Search for the cell housing the specified text and yield its [x, y] center coordinate. 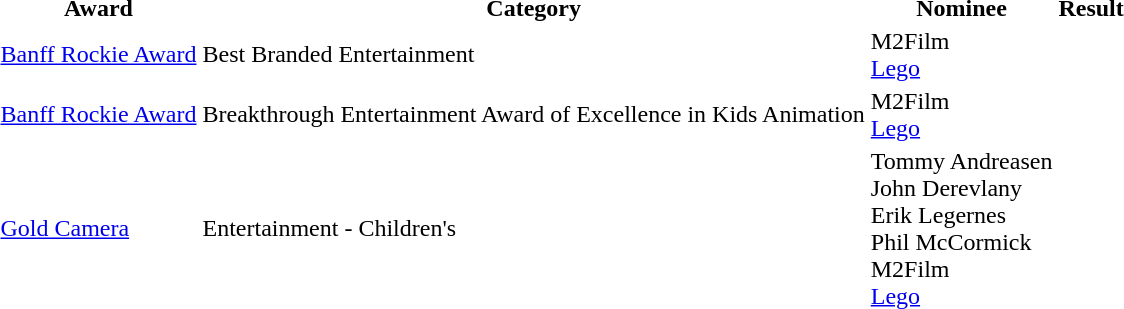
Best Branded Entertainment [534, 54]
Breakthrough Entertainment Award of Excellence in Kids Animation [534, 114]
